Capture the cell that displays the provided text and extract its (x, y) central coordinate. 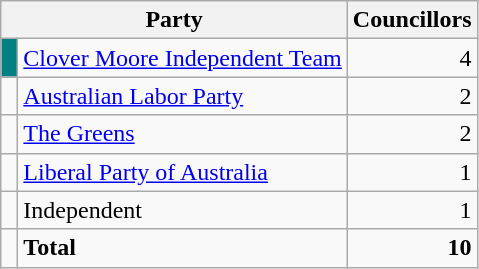
4 (412, 58)
Total (183, 248)
Clover Moore Independent Team (183, 58)
Australian Labor Party (183, 96)
10 (412, 248)
Councillors (412, 20)
Liberal Party of Australia (183, 172)
The Greens (183, 134)
Party (174, 20)
Independent (183, 210)
